Extract the (X, Y) coordinate from the center of the cell holding the provided text.  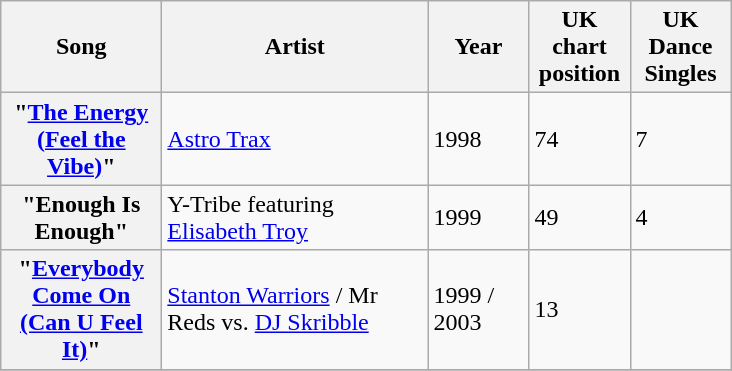
Year (478, 47)
UK chart position (580, 47)
"Everybody Come On (Can U Feel It)" (82, 310)
Artist (295, 47)
"The Energy (Feel the Vibe)" (82, 139)
Song (82, 47)
74 (580, 139)
Y-Tribe featuring Elisabeth Troy (295, 218)
1998 (478, 139)
1999 (478, 218)
"Enough Is Enough" (82, 218)
Astro Trax (295, 139)
4 (680, 218)
UK Dance Singles (680, 47)
1999 / 2003 (478, 310)
7 (680, 139)
13 (580, 310)
49 (580, 218)
Stanton Warriors / Mr Reds vs. DJ Skribble (295, 310)
